Return [X, Y] of the center of cell containing provided text 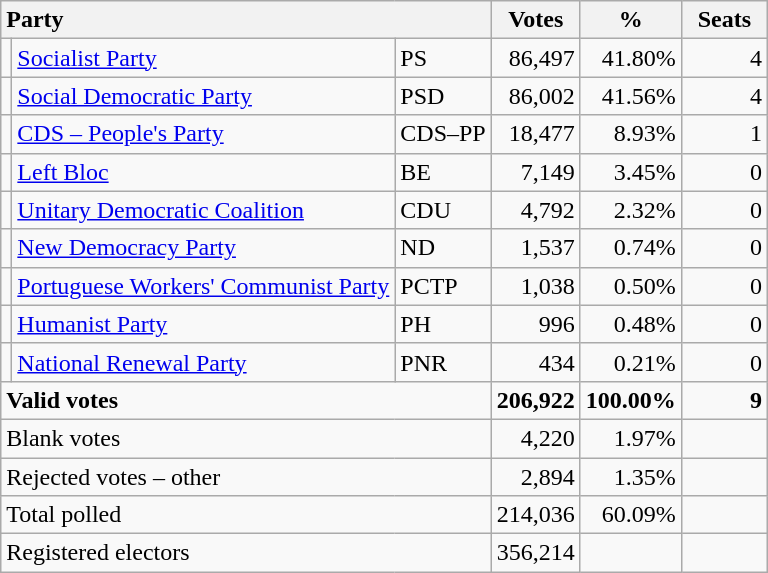
0.21% [630, 362]
356,214 [536, 553]
Humanist Party [204, 324]
Left Bloc [204, 172]
0.50% [630, 286]
PCTP [443, 286]
996 [536, 324]
PSD [443, 96]
CDS – People's Party [204, 134]
4,220 [536, 438]
CDU [443, 210]
1 [724, 134]
1,537 [536, 248]
Socialist Party [204, 58]
PS [443, 58]
Unitary Democratic Coalition [204, 210]
Rejected votes – other [246, 477]
2.32% [630, 210]
434 [536, 362]
1,038 [536, 286]
Seats [724, 20]
7,149 [536, 172]
Votes [536, 20]
1.97% [630, 438]
National Renewal Party [204, 362]
CDS–PP [443, 134]
Registered electors [246, 553]
Party [246, 20]
0.74% [630, 248]
18,477 [536, 134]
Total polled [246, 515]
3.45% [630, 172]
4,792 [536, 210]
Valid votes [246, 400]
New Democracy Party [204, 248]
1.35% [630, 477]
206,922 [536, 400]
214,036 [536, 515]
BE [443, 172]
PNR [443, 362]
86,497 [536, 58]
60.09% [630, 515]
2,894 [536, 477]
ND [443, 248]
Portuguese Workers' Communist Party [204, 286]
Blank votes [246, 438]
100.00% [630, 400]
0.48% [630, 324]
8.93% [630, 134]
% [630, 20]
41.80% [630, 58]
9 [724, 400]
86,002 [536, 96]
PH [443, 324]
41.56% [630, 96]
Social Democratic Party [204, 96]
